Extract the (X, Y) coordinate from the center of the cell holding the provided text.  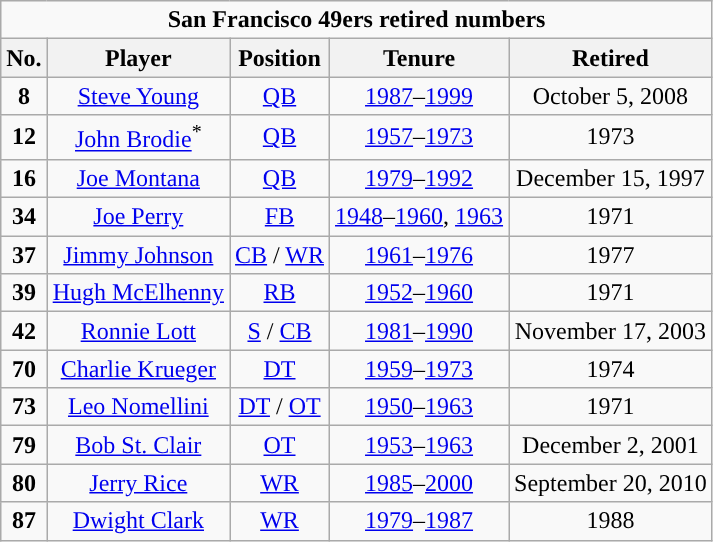
34 (24, 217)
Position (280, 58)
73 (24, 407)
1961–1976 (420, 255)
1979–1987 (420, 521)
16 (24, 178)
S / CB (280, 331)
December 2, 2001 (611, 445)
DT / OT (280, 407)
Jimmy Johnson (138, 255)
39 (24, 293)
1988 (611, 521)
Tenure (420, 58)
42 (24, 331)
September 20, 2010 (611, 483)
October 5, 2008 (611, 96)
1987–1999 (420, 96)
37 (24, 255)
1957–1973 (420, 138)
Hugh McElhenny (138, 293)
79 (24, 445)
1979–1992 (420, 178)
1959–1973 (420, 369)
FB (280, 217)
Joe Perry (138, 217)
1952–1960 (420, 293)
Player (138, 58)
CB / WR (280, 255)
1950–1963 (420, 407)
Charlie Krueger (138, 369)
1974 (611, 369)
1953–1963 (420, 445)
Leo Nomellini (138, 407)
Retired (611, 58)
1973 (611, 138)
November 17, 2003 (611, 331)
87 (24, 521)
RB (280, 293)
Bob St. Clair (138, 445)
Joe Montana (138, 178)
80 (24, 483)
8 (24, 96)
John Brodie* (138, 138)
DT (280, 369)
1985–2000 (420, 483)
70 (24, 369)
1977 (611, 255)
Ronnie Lott (138, 331)
Jerry Rice (138, 483)
Steve Young (138, 96)
1948–1960, 1963 (420, 217)
December 15, 1997 (611, 178)
12 (24, 138)
1981–1990 (420, 331)
OT (280, 445)
Dwight Clark (138, 521)
San Francisco 49ers retired numbers (357, 20)
No. (24, 58)
